Identify which cell holds the provided text, then report its (x, y) central coordinate. 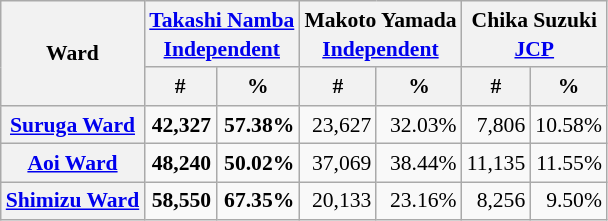
Makoto YamadaIndependent (380, 34)
32.03% (418, 125)
8,256 (496, 201)
Chika SuzukiJCP (534, 34)
10.58% (568, 125)
23.16% (418, 201)
Shimizu Ward (72, 201)
37,069 (338, 163)
Ward (72, 53)
42,327 (180, 125)
58,550 (180, 201)
48,240 (180, 163)
57.38% (258, 125)
11,135 (496, 163)
7,806 (496, 125)
Aoi Ward (72, 163)
Suruga Ward (72, 125)
67.35% (258, 201)
20,133 (338, 201)
11.55% (568, 163)
9.50% (568, 201)
50.02% (258, 163)
23,627 (338, 125)
Takashi NambaIndependent (222, 34)
38.44% (418, 163)
